Detect which cell encompasses the target text, then output its [X, Y] center coordinate. 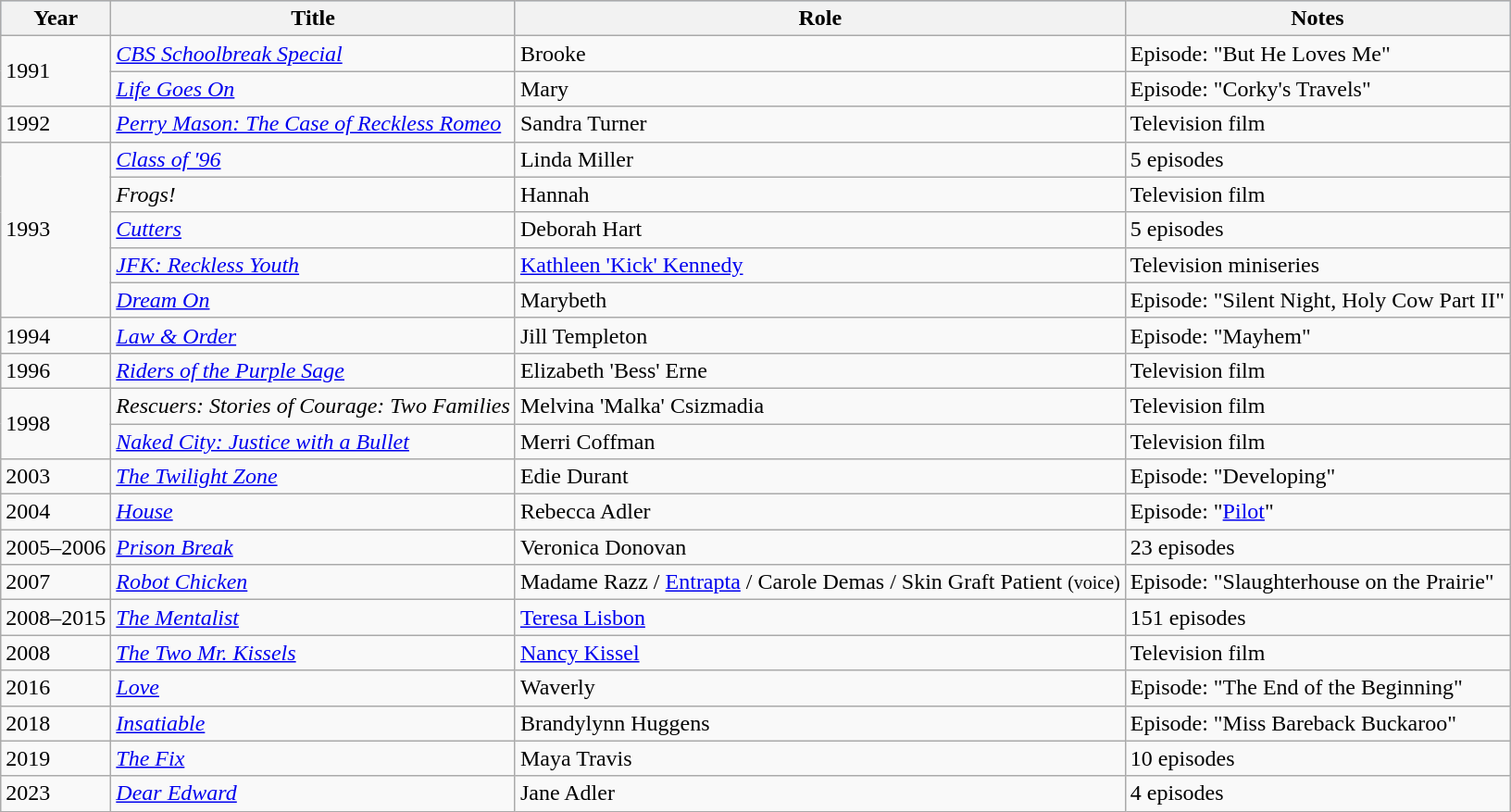
Merri Coffman [820, 442]
Rescuers: Stories of Courage: Two Families [313, 406]
Perry Mason: The Case of Reckless Romeo [313, 124]
2004 [56, 512]
4 episodes [1317, 793]
Frogs! [313, 194]
CBS Schoolbreak Special [313, 54]
Notes [1317, 19]
Elizabeth 'Bess' Erne [820, 370]
2007 [56, 582]
23 episodes [1317, 547]
Prison Break [313, 547]
Episode: "Corky's Travels" [1317, 89]
Kathleen 'Kick' Kennedy [820, 265]
2003 [56, 477]
Role [820, 19]
Episode: "Miss Bareback Buckaroo" [1317, 723]
Brandylynn Huggens [820, 723]
1998 [56, 423]
2016 [56, 688]
JFK: Reckless Youth [313, 265]
Sandra Turner [820, 124]
Title [313, 19]
Hannah [820, 194]
Veronica Donovan [820, 547]
2023 [56, 793]
Waverly [820, 688]
Insatiable [313, 723]
Rebecca Adler [820, 512]
2008 [56, 653]
10 episodes [1317, 758]
Episode: "Developing" [1317, 477]
Nancy Kissel [820, 653]
Class of '96 [313, 159]
Episode: "Pilot" [1317, 512]
The Mentalist [313, 618]
2008–2015 [56, 618]
Jill Templeton [820, 335]
Teresa Lisbon [820, 618]
Naked City: Justice with a Bullet [313, 442]
1994 [56, 335]
The Fix [313, 758]
Cutters [313, 230]
The Two Mr. Kissels [313, 653]
Melvina 'Malka' Csizmadia [820, 406]
The Twilight Zone [313, 477]
Edie Durant [820, 477]
Dear Edward [313, 793]
Dream On [313, 300]
Robot Chicken [313, 582]
Madame Razz / Entrapta / Carole Demas / Skin Graft Patient (voice) [820, 582]
2018 [56, 723]
Maya Travis [820, 758]
1993 [56, 230]
Deborah Hart [820, 230]
Year [56, 19]
2019 [56, 758]
Love [313, 688]
Brooke [820, 54]
Episode: "But He Loves Me" [1317, 54]
2005–2006 [56, 547]
151 episodes [1317, 618]
Riders of the Purple Sage [313, 370]
Life Goes On [313, 89]
1996 [56, 370]
Episode: "Mayhem" [1317, 335]
Law & Order [313, 335]
House [313, 512]
Marybeth [820, 300]
Mary [820, 89]
Linda Miller [820, 159]
Episode: "Silent Night, Holy Cow Part II" [1317, 300]
Episode: "Slaughterhouse on the Prairie" [1317, 582]
Television miniseries [1317, 265]
1991 [56, 71]
1992 [56, 124]
Episode: "The End of the Beginning" [1317, 688]
Jane Adler [820, 793]
